Pinpoint the cell where the given text exists, returning its [x, y] midpoint coordinate. 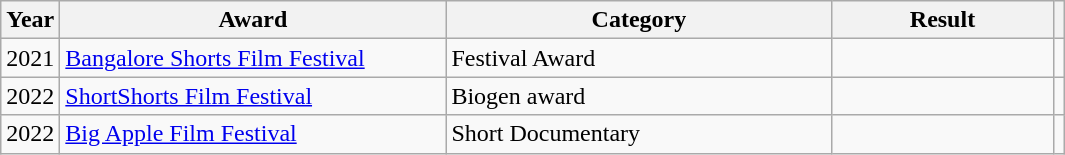
Short Documentary [639, 134]
Bangalore Shorts Film Festival [253, 58]
Biogen award [639, 96]
Year [30, 20]
Award [253, 20]
Big Apple Film Festival [253, 134]
ShortShorts Film Festival [253, 96]
2021 [30, 58]
Festival Award [639, 58]
Result [942, 20]
Category [639, 20]
